Capture the cell that displays the provided text and extract its [x, y] central coordinate. 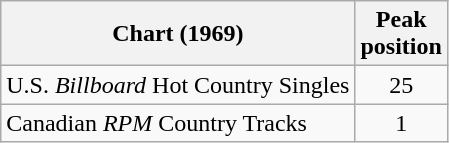
U.S. Billboard Hot Country Singles [178, 85]
1 [401, 123]
Peakposition [401, 34]
Canadian RPM Country Tracks [178, 123]
Chart (1969) [178, 34]
25 [401, 85]
